Output the (x, y) coordinate of the center of the cell containing the given text.  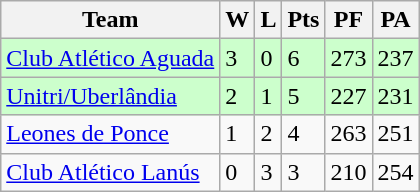
PF (348, 20)
Leones de Ponce (110, 134)
273 (348, 58)
5 (304, 96)
4 (304, 134)
Pts (304, 20)
227 (348, 96)
231 (396, 96)
237 (396, 58)
PA (396, 20)
Club Atlético Lanús (110, 172)
W (238, 20)
L (268, 20)
Unitri/Uberlândia (110, 96)
210 (348, 172)
254 (396, 172)
263 (348, 134)
6 (304, 58)
Team (110, 20)
Club Atlético Aguada (110, 58)
251 (396, 134)
